Pinpoint the cell where the given text exists, returning its (x, y) midpoint coordinate. 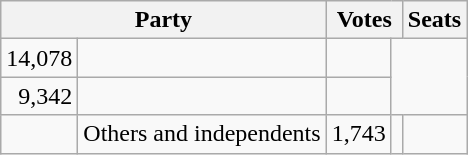
Seats (434, 20)
Others and independents (202, 134)
1,743 (358, 134)
Party (164, 20)
14,078 (40, 58)
9,342 (40, 96)
Votes (364, 20)
